Search for the cell housing the specified text and yield its (x, y) center coordinate. 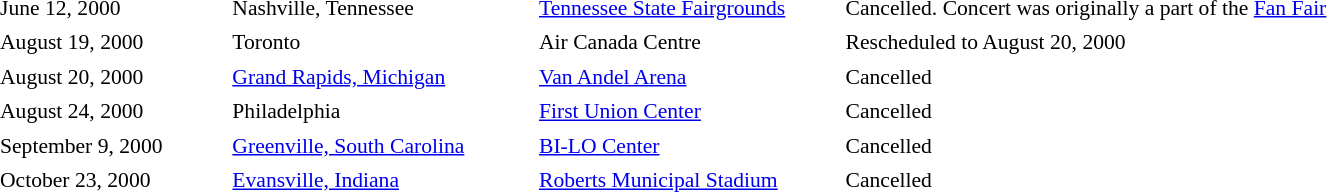
Grand Rapids, Michigan (381, 77)
First Union Center (688, 112)
Air Canada Centre (688, 42)
Philadelphia (381, 112)
BI-LO Center (688, 146)
Van Andel Arena (688, 77)
Toronto (381, 42)
Greenville, South Carolina (381, 146)
